Return [X, Y] of the center of cell containing provided text 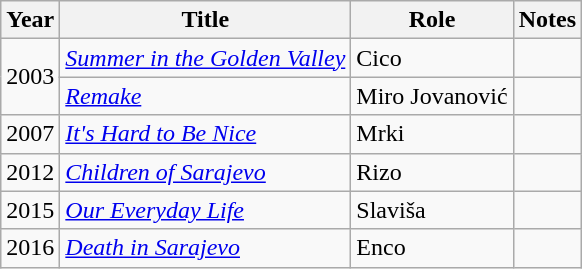
Enco [432, 248]
Notes [547, 20]
Rizo [432, 172]
Role [432, 20]
Death in Sarajevo [206, 248]
2015 [30, 210]
It's Hard to Be Nice [206, 134]
Cico [432, 58]
2003 [30, 77]
Slaviša [432, 210]
2012 [30, 172]
Mrki [432, 134]
2016 [30, 248]
Year [30, 20]
2007 [30, 134]
Our Everyday Life [206, 210]
Title [206, 20]
Children of Sarajevo [206, 172]
Summer in the Golden Valley [206, 58]
Miro Jovanović [432, 96]
Remake [206, 96]
